Extract the [X, Y] coordinate from the center of the cell holding the provided text.  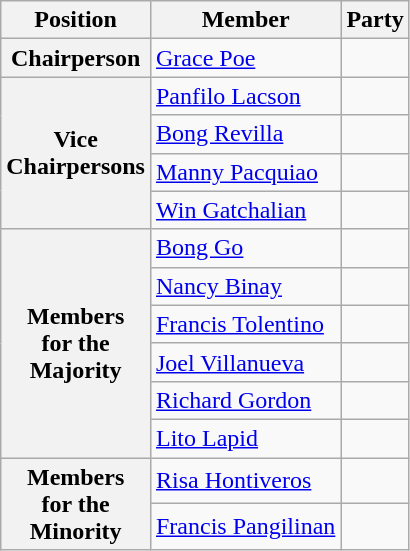
Party [375, 20]
Francis Tolentino [245, 324]
Win Gatchalian [245, 210]
Bong Revilla [245, 134]
Membersfor theMajority [76, 343]
Panfilo Lacson [245, 96]
Grace Poe [245, 58]
Bong Go [245, 248]
Lito Lapid [245, 438]
Richard Gordon [245, 400]
Francis Pangilinan [245, 527]
Nancy Binay [245, 286]
ViceChairpersons [76, 153]
Chairperson [76, 58]
Manny Pacquiao [245, 172]
Membersfor theMinority [76, 504]
Joel Villanueva [245, 362]
Risa Hontiveros [245, 481]
Member [245, 20]
Position [76, 20]
